Output the [X, Y] coordinate of the center of the cell containing the given text.  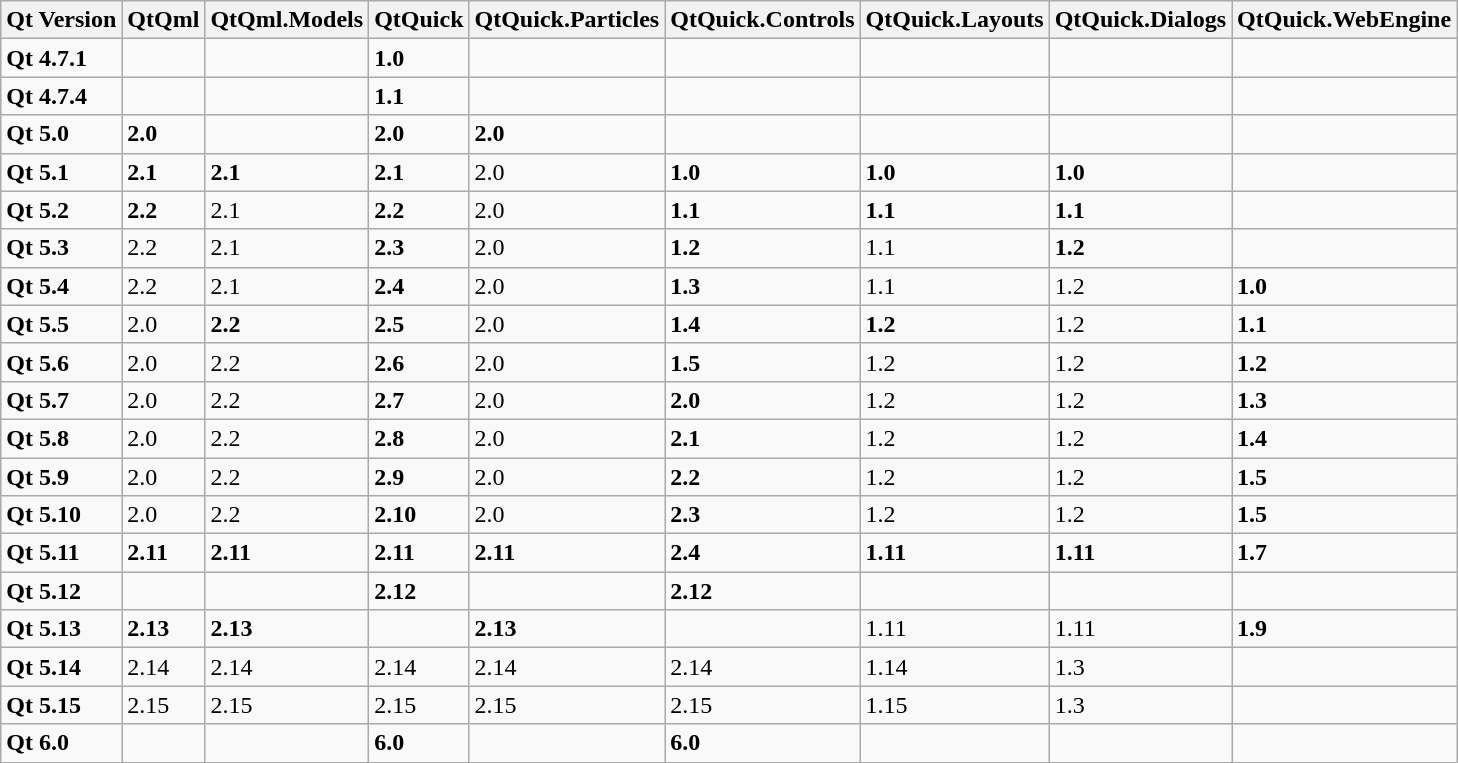
Qt 4.7.4 [62, 96]
Qt 5.3 [62, 248]
Qt 5.11 [62, 553]
2.7 [419, 400]
Qt 5.10 [62, 515]
Qt 5.14 [62, 667]
2.10 [419, 515]
1.15 [954, 705]
Qt 5.9 [62, 477]
Qt 6.0 [62, 743]
1.9 [1344, 629]
Qt 4.7.1 [62, 58]
QtQuick.Dialogs [1140, 20]
QtQml.Models [287, 20]
Qt 5.1 [62, 172]
QtQuick.Layouts [954, 20]
Qt 5.0 [62, 134]
Qt 5.2 [62, 210]
Qt 5.6 [62, 362]
QtQuick.Particles [567, 20]
Qt 5.8 [62, 438]
2.9 [419, 477]
Qt Version [62, 20]
Qt 5.7 [62, 400]
Qt 5.13 [62, 629]
1.14 [954, 667]
Qt 5.4 [62, 286]
Qt 5.5 [62, 324]
Qt 5.15 [62, 705]
QtQml [164, 20]
QtQuick.Controls [762, 20]
2.8 [419, 438]
2.6 [419, 362]
Qt 5.12 [62, 591]
QtQuick [419, 20]
2.5 [419, 324]
QtQuick.WebEngine [1344, 20]
1.7 [1344, 553]
